Return the [X, Y] coordinate for the center point of the cell that contains the specified text.  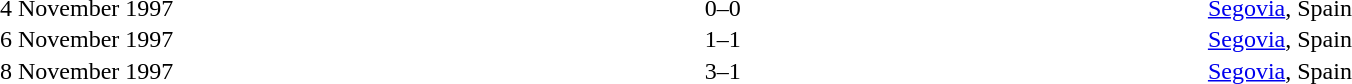
1–1 [723, 39]
